Output the [x, y] coordinate of the center of the cell containing the given text.  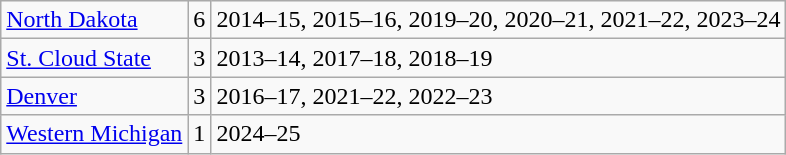
2014–15, 2015–16, 2019–20, 2020–21, 2021–22, 2023–24 [498, 20]
North Dakota [94, 20]
Western Michigan [94, 134]
2024–25 [498, 134]
St. Cloud State [94, 58]
2016–17, 2021–22, 2022–23 [498, 96]
1 [200, 134]
Denver [94, 96]
6 [200, 20]
2013–14, 2017–18, 2018–19 [498, 58]
